Extract the (X, Y) coordinate from the center of the cell holding the provided text.  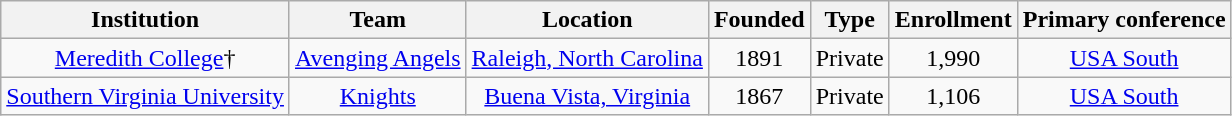
1891 (759, 58)
1867 (759, 96)
1,106 (953, 96)
Raleigh, North Carolina (587, 58)
Founded (759, 20)
Primary conference (1124, 20)
Team (378, 20)
Southern Virginia University (146, 96)
Location (587, 20)
Enrollment (953, 20)
Buena Vista, Virginia (587, 96)
Avenging Angels (378, 58)
1,990 (953, 58)
Type (850, 20)
Knights (378, 96)
Institution (146, 20)
Meredith College† (146, 58)
